Capture the cell that displays the provided text and extract its [x, y] central coordinate. 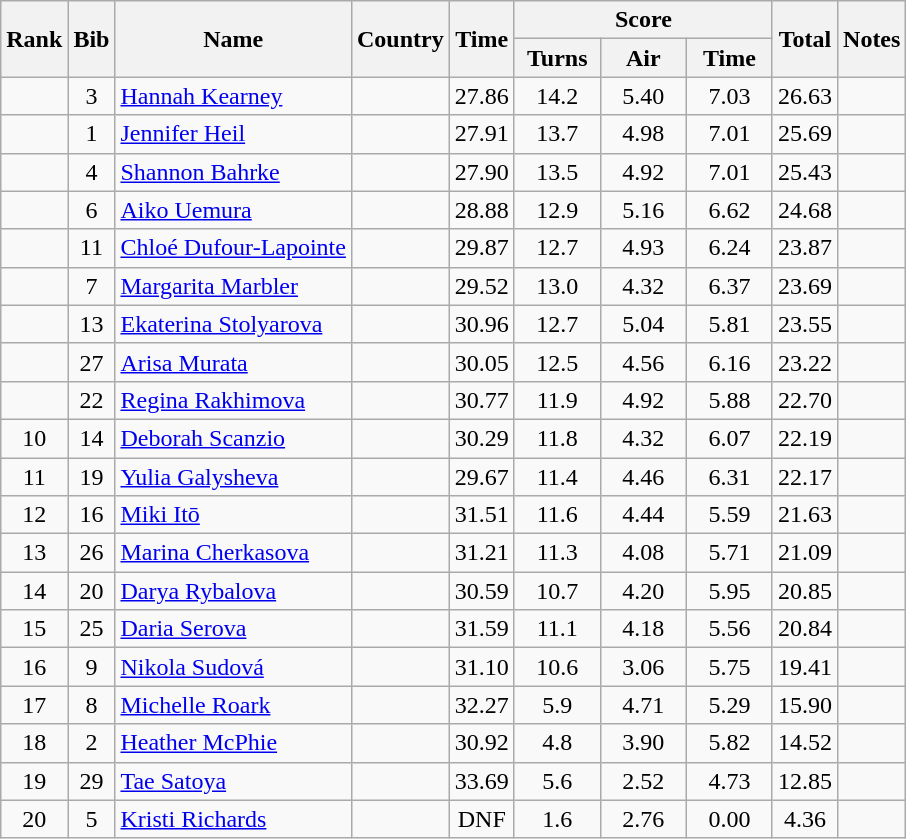
11.8 [557, 438]
Score [643, 20]
27.90 [482, 172]
23.87 [804, 248]
27.86 [482, 96]
Total [804, 39]
26 [92, 553]
Margarita Marbler [234, 286]
13.0 [557, 286]
Nikola Sudová [234, 667]
25 [92, 629]
3.90 [643, 743]
0.00 [729, 819]
Notes [872, 39]
31.10 [482, 667]
30.59 [482, 591]
4.08 [643, 553]
Turns [557, 58]
Name [234, 39]
31.21 [482, 553]
4.44 [643, 515]
5.9 [557, 705]
10.6 [557, 667]
12.85 [804, 781]
7 [92, 286]
10 [34, 438]
11.1 [557, 629]
29.52 [482, 286]
22.70 [804, 400]
5.88 [729, 400]
Aiko Uemura [234, 210]
Tae Satoya [234, 781]
7.03 [729, 96]
17 [34, 705]
23.69 [804, 286]
26.63 [804, 96]
6.07 [729, 438]
32.27 [482, 705]
5.82 [729, 743]
Bib [92, 39]
3.06 [643, 667]
4.98 [643, 134]
12.5 [557, 362]
19.41 [804, 667]
5.71 [729, 553]
30.05 [482, 362]
Deborah Scanzio [234, 438]
1 [92, 134]
Jennifer Heil [234, 134]
11.4 [557, 477]
21.63 [804, 515]
5 [92, 819]
29 [92, 781]
5.75 [729, 667]
20.84 [804, 629]
31.51 [482, 515]
25.43 [804, 172]
6.16 [729, 362]
Country [400, 39]
15 [34, 629]
Heather McPhie [234, 743]
20.85 [804, 591]
2.52 [643, 781]
29.87 [482, 248]
30.96 [482, 324]
4.8 [557, 743]
23.22 [804, 362]
5.56 [729, 629]
Michelle Roark [234, 705]
11.6 [557, 515]
Shannon Bahrke [234, 172]
12.9 [557, 210]
6.31 [729, 477]
6.37 [729, 286]
31.59 [482, 629]
4.56 [643, 362]
30.29 [482, 438]
4.20 [643, 591]
10.7 [557, 591]
14.2 [557, 96]
24.68 [804, 210]
Marina Cherkasova [234, 553]
Regina Rakhimova [234, 400]
30.92 [482, 743]
33.69 [482, 781]
6.24 [729, 248]
28.88 [482, 210]
13.5 [557, 172]
6.62 [729, 210]
5.95 [729, 591]
5.29 [729, 705]
Hannah Kearney [234, 96]
4.93 [643, 248]
13.7 [557, 134]
29.67 [482, 477]
1.6 [557, 819]
4.18 [643, 629]
Chloé Dufour-Lapointe [234, 248]
Kristi Richards [234, 819]
5.6 [557, 781]
14.52 [804, 743]
27 [92, 362]
9 [92, 667]
Ekaterina Stolyarova [234, 324]
Miki Itō [234, 515]
Rank [34, 39]
23.55 [804, 324]
Yulia Galysheva [234, 477]
Air [643, 58]
2.76 [643, 819]
5.59 [729, 515]
4 [92, 172]
Daria Serova [234, 629]
15.90 [804, 705]
30.77 [482, 400]
22.17 [804, 477]
11.9 [557, 400]
4.71 [643, 705]
5.81 [729, 324]
12 [34, 515]
21.09 [804, 553]
5.40 [643, 96]
11.3 [557, 553]
DNF [482, 819]
Arisa Murata [234, 362]
5.16 [643, 210]
27.91 [482, 134]
3 [92, 96]
4.36 [804, 819]
25.69 [804, 134]
22 [92, 400]
2 [92, 743]
22.19 [804, 438]
5.04 [643, 324]
4.46 [643, 477]
Darya Rybalova [234, 591]
18 [34, 743]
8 [92, 705]
6 [92, 210]
4.73 [729, 781]
